Pinpoint the cell where the given text exists, returning its (X, Y) midpoint coordinate. 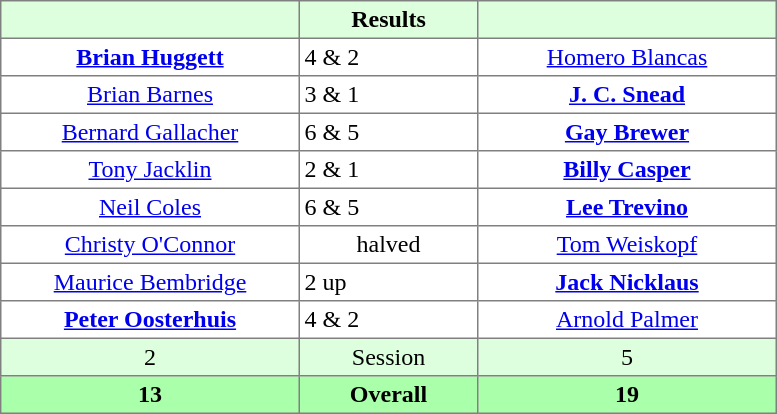
5 (627, 357)
Gay Brewer (627, 132)
13 (150, 395)
Bernard Gallacher (150, 132)
Maurice Bembridge (150, 282)
Tony Jacklin (150, 170)
Christy O'Connor (150, 245)
Peter Oosterhuis (150, 320)
Overall (388, 395)
Brian Barnes (150, 95)
2 up (388, 282)
Homero Blancas (627, 57)
19 (627, 395)
Results (388, 20)
Tom Weiskopf (627, 245)
2 (150, 357)
3 & 1 (388, 95)
halved (388, 245)
Billy Casper (627, 170)
Arnold Palmer (627, 320)
2 & 1 (388, 170)
Session (388, 357)
Brian Huggett (150, 57)
J. C. Snead (627, 95)
Neil Coles (150, 207)
Lee Trevino (627, 207)
Jack Nicklaus (627, 282)
